Scan for the cell matching the given text and deliver its (x, y) coordinate at center. 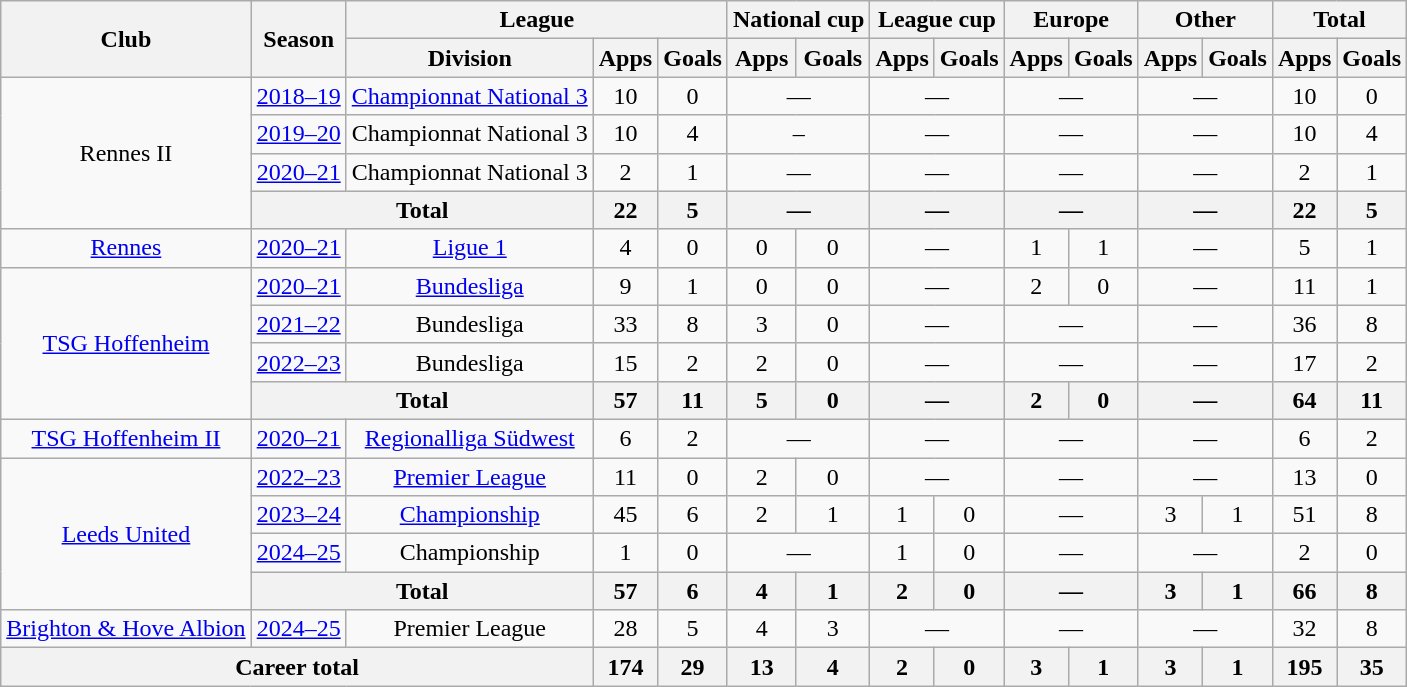
TSG Hoffenheim (126, 343)
Rennes (126, 248)
TSG Hoffenheim II (126, 438)
National cup (798, 20)
35 (1372, 667)
17 (1304, 362)
Other (1205, 20)
28 (625, 629)
51 (1304, 515)
Rennes II (126, 153)
League (536, 20)
9 (625, 286)
29 (693, 667)
195 (1304, 667)
64 (1304, 400)
Regionalliga Südwest (470, 438)
Career total (297, 667)
2021–22 (298, 324)
Brighton & Hove Albion (126, 629)
15 (625, 362)
Club (126, 39)
2018–19 (298, 96)
174 (625, 667)
Leeds United (126, 534)
Europe (1071, 20)
– (798, 134)
66 (1304, 591)
33 (625, 324)
2019–20 (298, 134)
League cup (937, 20)
45 (625, 515)
36 (1304, 324)
Division (470, 58)
2023–24 (298, 515)
32 (1304, 629)
Season (298, 39)
Ligue 1 (470, 248)
